Return [x, y] of the center of cell containing provided text 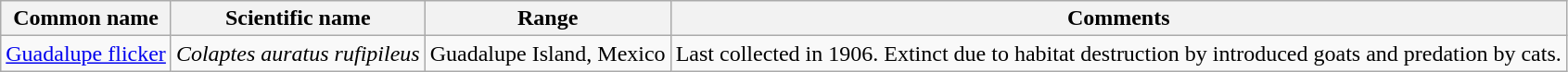
Colaptes auratus rufipileus [298, 54]
Guadalupe Island, Mexico [547, 54]
Last collected in 1906. Extinct due to habitat destruction by introduced goats and predation by cats. [1118, 54]
Common name [86, 18]
Comments [1118, 18]
Range [547, 18]
Scientific name [298, 18]
Guadalupe flicker [86, 54]
